Extract the [X, Y] coordinate from the center of the cell holding the provided text.  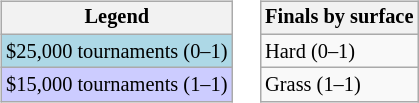
Grass (1–1) [339, 85]
$25,000 tournaments (0–1) [116, 51]
Hard (0–1) [339, 51]
Legend [116, 18]
Finals by surface [339, 18]
$15,000 tournaments (1–1) [116, 85]
